Provide the (x, y) coordinate of the cell's center where the given text is located.  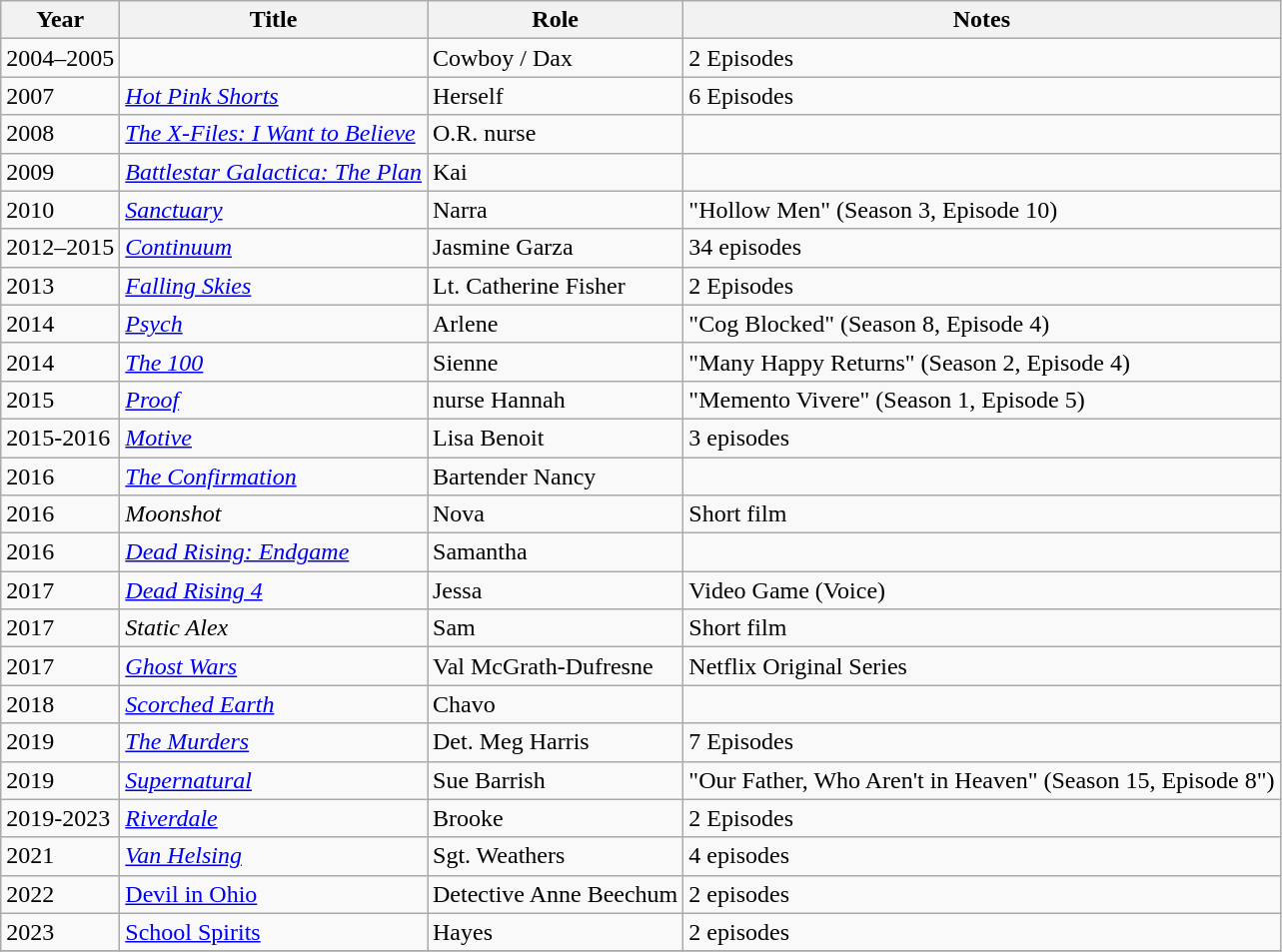
Year (60, 20)
Sue Barrish (556, 780)
Hayes (556, 932)
2010 (60, 210)
"Many Happy Returns" (Season 2, Episode 4) (981, 362)
Falling Skies (274, 286)
Hot Pink Shorts (274, 96)
Brooke (556, 818)
2021 (60, 856)
Video Game (Voice) (981, 590)
Cowboy / Dax (556, 58)
The Confirmation (274, 476)
The Murders (274, 742)
Val McGrath-Dufresne (556, 666)
Jessa (556, 590)
Sienne (556, 362)
Title (274, 20)
Samantha (556, 552)
The 100 (274, 362)
2013 (60, 286)
Proof (274, 400)
2015-2016 (60, 438)
Moonshot (274, 514)
2012–2015 (60, 248)
"Hollow Men" (Season 3, Episode 10) (981, 210)
nurse Hannah (556, 400)
Herself (556, 96)
Detective Anne Beechum (556, 894)
Jasmine Garza (556, 248)
2018 (60, 704)
2019-2023 (60, 818)
"Cog Blocked" (Season 8, Episode 4) (981, 324)
Riverdale (274, 818)
Continuum (274, 248)
Narra (556, 210)
2009 (60, 172)
Devil in Ohio (274, 894)
Dead Rising 4 (274, 590)
2023 (60, 932)
Scorched Earth (274, 704)
2015 (60, 400)
Supernatural (274, 780)
34 episodes (981, 248)
2022 (60, 894)
Lt. Catherine Fisher (556, 286)
Psych (274, 324)
Sgt. Weathers (556, 856)
Ghost Wars (274, 666)
Role (556, 20)
2007 (60, 96)
Lisa Benoit (556, 438)
Kai (556, 172)
Sanctuary (274, 210)
Netflix Original Series (981, 666)
4 episodes (981, 856)
O.R. nurse (556, 134)
Chavo (556, 704)
Bartender Nancy (556, 476)
7 Episodes (981, 742)
Motive (274, 438)
"Our Father, Who Aren't in Heaven" (Season 15, Episode 8") (981, 780)
Notes (981, 20)
Dead Rising: Endgame (274, 552)
"Memento Vivere" (Season 1, Episode 5) (981, 400)
Det. Meg Harris (556, 742)
School Spirits (274, 932)
3 episodes (981, 438)
Sam (556, 628)
2008 (60, 134)
Static Alex (274, 628)
Nova (556, 514)
2004–2005 (60, 58)
Battlestar Galactica: The Plan (274, 172)
Arlene (556, 324)
6 Episodes (981, 96)
Van Helsing (274, 856)
The X-Files: I Want to Believe (274, 134)
